Provide the [x, y] coordinate of the cell's center where the given text is located.  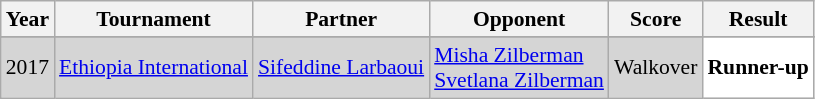
Tournament [154, 19]
Result [758, 19]
Ethiopia International [154, 68]
Misha Zilberman Svetlana Zilberman [519, 68]
Runner-up [758, 68]
Opponent [519, 19]
Score [656, 19]
Sifeddine Larbaoui [341, 68]
Walkover [656, 68]
Year [28, 19]
Partner [341, 19]
2017 [28, 68]
